Locate the cell with the specified text and output its (X, Y) center coordinate. 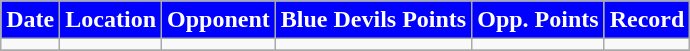
Blue Devils Points (373, 20)
Opponent (219, 20)
Record (647, 20)
Location (111, 20)
Date (30, 20)
Opp. Points (538, 20)
